Return [x, y] of the center of cell containing provided text 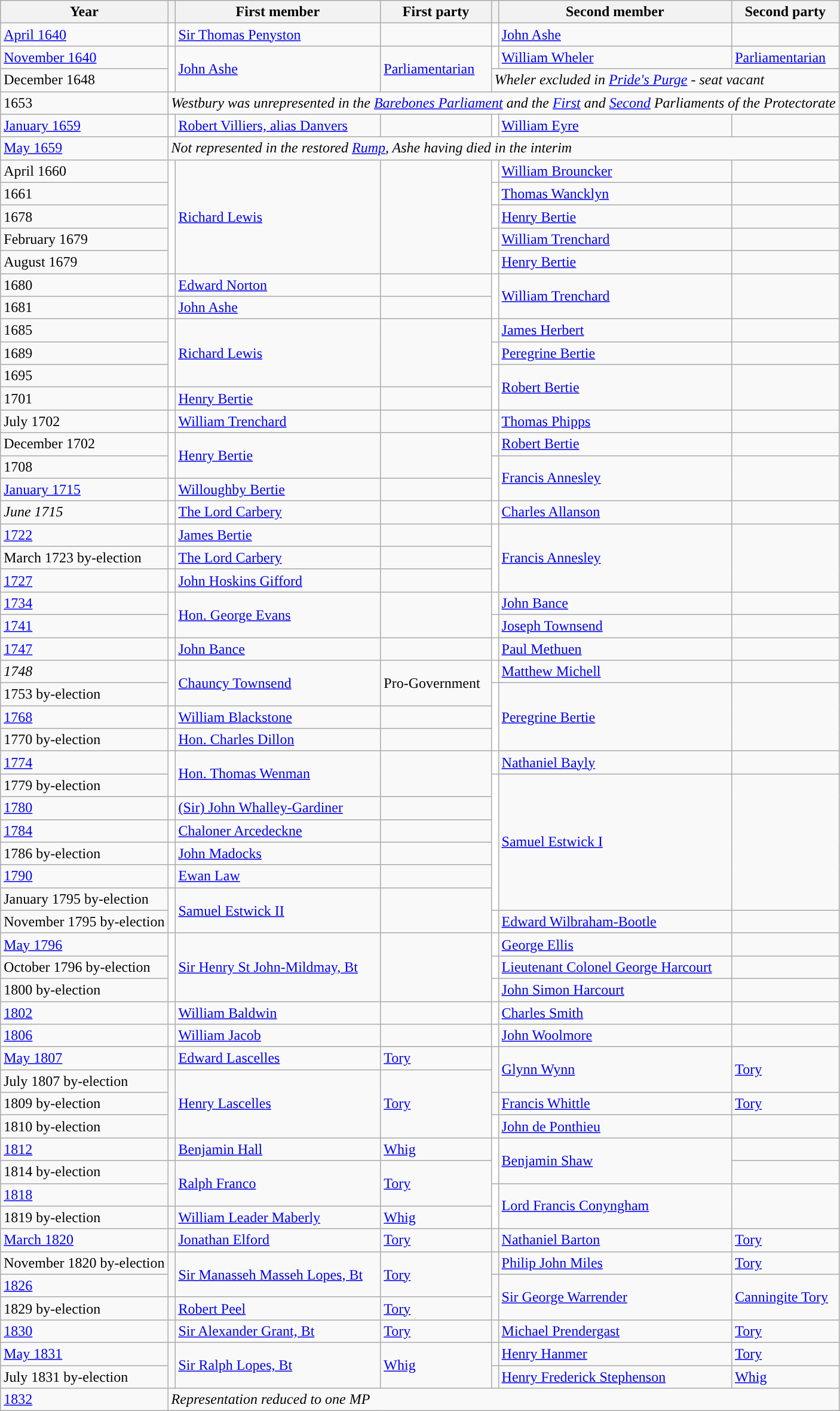
July 1831 by-election [84, 1376]
October 1796 by-election [84, 967]
William Jacob [278, 1036]
April 1660 [84, 171]
William Eyre [615, 126]
1829 by-election [84, 1308]
Chaloner Arcedeckne [278, 831]
1806 [84, 1036]
1678 [84, 216]
William Baldwin [278, 1013]
1770 by-election [84, 740]
John Simon Harcourt [615, 990]
1802 [84, 1013]
1681 [84, 308]
John Madocks [278, 853]
1695 [84, 376]
(Sir) John Whalley-Gardiner [278, 808]
1814 by-election [84, 1172]
1701 [84, 399]
Pro-Government [436, 683]
1680 [84, 285]
Robert Villiers, alias Danvers [278, 126]
1722 [84, 535]
Representation reduced to one MP [503, 1400]
1779 by-election [84, 785]
Lieutenant Colonel George Harcourt [615, 967]
William Brouncker [615, 171]
Paul Methuen [615, 648]
May 1807 [84, 1058]
December 1702 [84, 444]
Joseph Townsend [615, 626]
Benjamin Shaw [615, 1161]
March 1820 [84, 1240]
Matthew Michell [615, 672]
William Wheler [615, 57]
July 1807 by-election [84, 1081]
Wheler excluded in Pride's Purge - seat vacant [665, 80]
February 1679 [84, 239]
Thomas Wancklyn [615, 194]
Henry Hanmer [615, 1354]
Nathaniel Barton [615, 1240]
June 1715 [84, 512]
Edward Wilbraham-Bootle [615, 922]
1685 [84, 330]
July 1702 [84, 421]
First party [436, 12]
Hon. Charles Dillon [278, 740]
1753 by-election [84, 694]
April 1640 [84, 35]
1790 [84, 876]
1708 [84, 467]
Michael Prendergast [615, 1331]
1689 [84, 353]
Canningite Tory [786, 1297]
John Hoskins Gifford [278, 580]
Robert Peel [278, 1308]
Westbury was unrepresented in the Barebones Parliament and the First and Second Parliaments of the Protectorate [503, 103]
1800 by-election [84, 990]
1768 [84, 717]
1809 by-election [84, 1104]
Sir Manasseh Masseh Lopes, Bt [278, 1274]
August 1679 [84, 262]
January 1715 [84, 489]
November 1640 [84, 57]
Sir Thomas Penyston [278, 35]
1786 by-election [84, 853]
Edward Lascelles [278, 1058]
1727 [84, 580]
1741 [84, 626]
James Bertie [278, 535]
Benjamin Hall [278, 1149]
November 1795 by-election [84, 922]
March 1723 by-election [84, 558]
1810 by-election [84, 1127]
Glynn Wynn [615, 1070]
Sir George Warrender [615, 1297]
Charles Allanson [615, 512]
Thomas Phipps [615, 421]
1734 [84, 603]
1818 [84, 1195]
Not represented in the restored Rump, Ashe having died in the interim [503, 148]
1812 [84, 1149]
Chauncy Townsend [278, 683]
May 1831 [84, 1354]
December 1648 [84, 80]
Second party [786, 12]
Lord Francis Conyngham [615, 1206]
1661 [84, 194]
Sir Alexander Grant, Bt [278, 1331]
James Herbert [615, 330]
1774 [84, 763]
Samuel Estwick II [278, 910]
George Ellis [615, 944]
Hon. Thomas Wenman [278, 774]
1832 [84, 1400]
Philip John Miles [615, 1263]
May 1796 [84, 944]
January 1795 by-election [84, 899]
Jonathan Elford [278, 1240]
Henry Lascelles [278, 1104]
William Blackstone [278, 717]
1819 by-election [84, 1217]
John de Ponthieu [615, 1127]
1784 [84, 831]
Willoughby Bertie [278, 489]
1748 [84, 672]
1830 [84, 1331]
1747 [84, 648]
Nathaniel Bayly [615, 763]
Samuel Estwick I [615, 842]
John Woolmore [615, 1036]
First member [278, 12]
1780 [84, 808]
Charles Smith [615, 1013]
Henry Frederick Stephenson [615, 1376]
1653 [84, 103]
January 1659 [84, 126]
Year [84, 12]
1826 [84, 1285]
Sir Henry St John-Mildmay, Bt [278, 967]
Francis Whittle [615, 1104]
May 1659 [84, 148]
Ralph Franco [278, 1183]
William Leader Maberly [278, 1217]
Second member [615, 12]
Edward Norton [278, 285]
Sir Ralph Lopes, Bt [278, 1365]
Hon. George Evans [278, 614]
November 1820 by-election [84, 1263]
Ewan Law [278, 876]
